Return the [x, y] coordinate for the center point of the cell that contains the specified text.  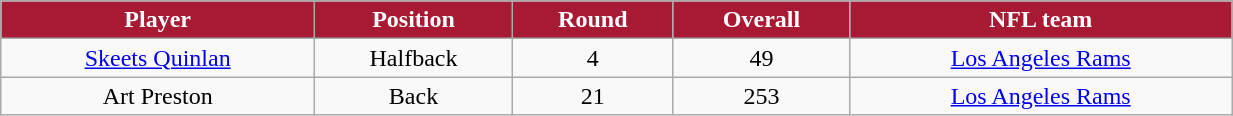
4 [592, 58]
49 [762, 58]
Overall [762, 20]
21 [592, 96]
Player [158, 20]
Skeets Quinlan [158, 58]
Back [414, 96]
Round [592, 20]
253 [762, 96]
NFL team [1041, 20]
Position [414, 20]
Art Preston [158, 96]
Halfback [414, 58]
